Extract the [X, Y] coordinate from the center of the cell holding the provided text.  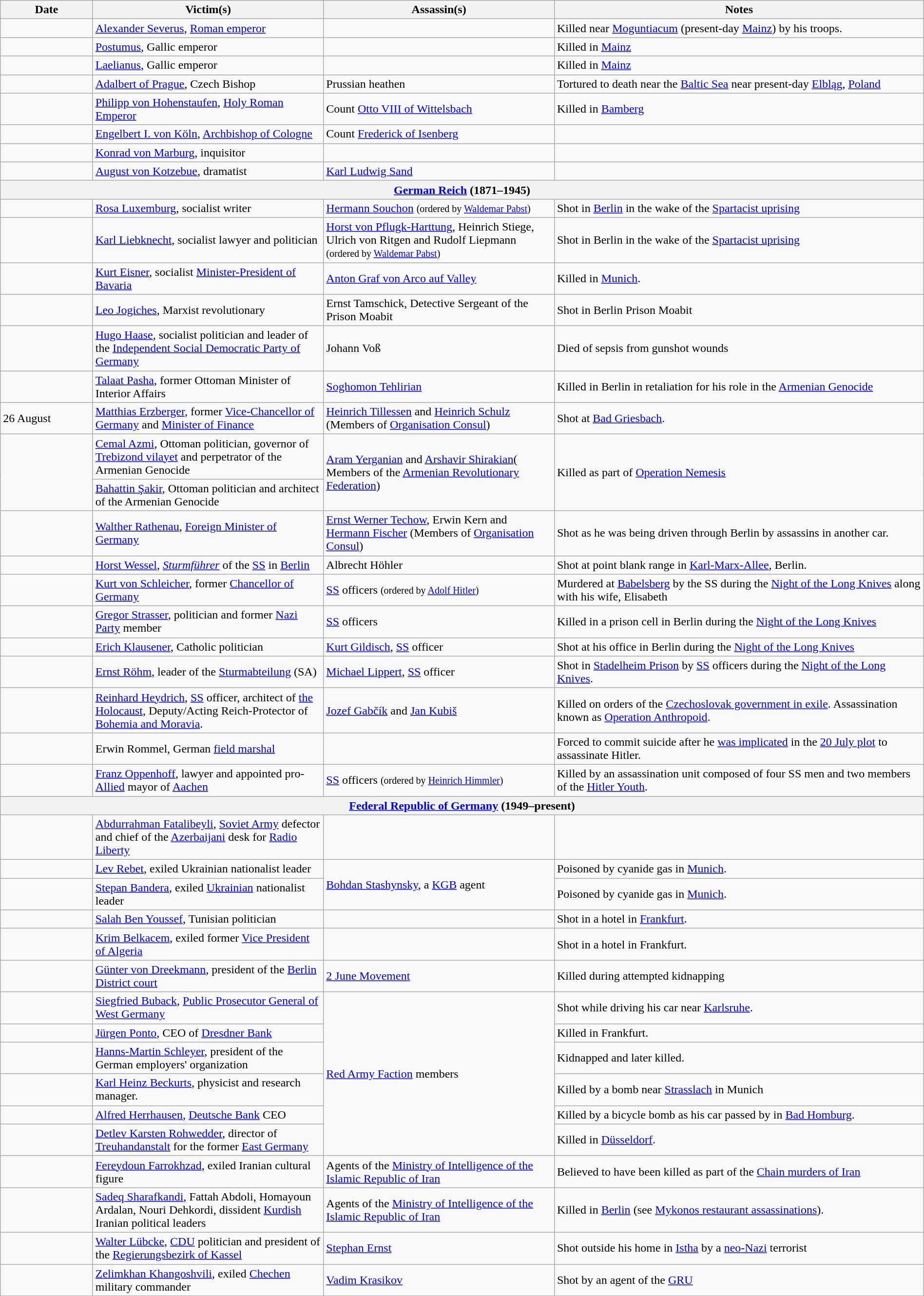
Engelbert I. von Köln, Archbishop of Cologne [208, 134]
Anton Graf von Arco auf Valley [439, 278]
Kidnapped and later killed. [739, 1058]
Killed in Berlin in retaliation for his role in the Armenian Genocide [739, 387]
Günter von Dreekmann, president of the Berlin District court [208, 976]
Killed in Berlin (see Mykonos restaurant assassinations). [739, 1210]
Karl Liebknecht, socialist lawyer and politician [208, 240]
Count Frederick of Isenberg [439, 134]
Hugo Haase, socialist politician and leader of the Independent Social Democratic Party of Germany [208, 348]
Shot at his office in Berlin during the Night of the Long Knives [739, 647]
Albrecht Höhler [439, 565]
August von Kotzebue, dramatist [208, 171]
2 June Movement [439, 976]
Killed during attempted kidnapping [739, 976]
Died of sepsis from gunshot wounds [739, 348]
Abdurrahman Fatalibeyli, Soviet Army defector and chief of the Azerbaijani desk for Radio Liberty [208, 837]
Kurt von Schleicher, former Chancellor of Germany [208, 590]
Shot at Bad Griesbach. [739, 418]
Stephan Ernst [439, 1248]
Cemal Azmi, Ottoman politician, governor of Trebizond vilayet and perpetrator of the Armenian Genocide [208, 457]
Siegfried Buback, Public Prosecutor General of West Germany [208, 1008]
Horst Wessel, Sturmführer of the SS in Berlin [208, 565]
Karl Heinz Beckurts, physicist and research manager. [208, 1090]
Tortured to death near the Baltic Sea near present-day Elbląg, Poland [739, 84]
German Reich (1871–1945) [462, 190]
SS officers [439, 622]
Murdered at Babelsberg by the SS during the Night of the Long Knives along with his wife, Elisabeth [739, 590]
Soghomon Tehlirian [439, 387]
Killed as part of Operation Nemesis [739, 473]
SS officers (ordered by Heinrich Himmler) [439, 780]
Notes [739, 10]
Hanns-Martin Schleyer, president of the German employers' organization [208, 1058]
Bohdan Stashynsky, a KGB agent [439, 885]
Killed in Düsseldorf. [739, 1140]
Shot at point blank range in Karl-Marx-Allee, Berlin. [739, 565]
Hermann Souchon (ordered by Waldemar Pabst) [439, 208]
Forced to commit suicide after he was implicated in the 20 July plot to assassinate Hitler. [739, 749]
Leo Jogiches, Marxist revolutionary [208, 310]
Kurt Eisner, socialist Minister-President of Bavaria [208, 278]
Red Army Faction members [439, 1074]
Krim Belkacem, exiled former Vice President of Algeria [208, 945]
Erwin Rommel, German field marshal [208, 749]
Erich Klausener, Catholic politician [208, 647]
Alfred Herrhausen, Deutsche Bank CEO [208, 1115]
Assassin(s) [439, 10]
Sadeq Sharafkandi, Fattah Abdoli, Homayoun Ardalan, Nouri Dehkordi, dissident Kurdish Iranian political leaders [208, 1210]
Shot outside his home in Istha by a neo-Nazi terrorist [739, 1248]
Killed by an assassination unit composed of four SS men and two members of the Hitler Youth. [739, 780]
Rosa Luxemburg, socialist writer [208, 208]
Michael Lippert, SS officer [439, 672]
Laelianus, Gallic emperor [208, 65]
Franz Oppenhoff, lawyer and appointed pro-Allied mayor of Aachen [208, 780]
Shot as he was being driven through Berlin by assassins in another car. [739, 533]
Horst von Pflugk-Harttung, Heinrich Stiege, Ulrich von Ritgen and Rudolf Liepmann (ordered by Waldemar Pabst) [439, 240]
Killed by a bomb near Strasslach in Munich [739, 1090]
Killed in Frankfurt. [739, 1033]
Heinrich Tillessen and Heinrich Schulz (Members of Organisation Consul) [439, 418]
Date [47, 10]
Lev Rebet, exiled Ukrainian nationalist leader [208, 869]
Johann Voß [439, 348]
Count Otto VIII of Wittelsbach [439, 109]
Killed by a bicycle bomb as his car passed by in Bad Homburg. [739, 1115]
Gregor Strasser, politician and former Nazi Party member [208, 622]
Konrad von Marburg, inquisitor [208, 153]
Detlev Karsten Rohwedder, director of Treuhandanstalt for the former East Germany [208, 1140]
Aram Yerganian and Arshavir Shirakian( Members of the Armenian Revolutionary Federation) [439, 473]
Shot in Berlin Prison Moabit [739, 310]
Adalbert of Prague, Czech Bishop [208, 84]
26 August [47, 418]
Walter Lübcke, CDU politician and president of the Regierungsbezirk of Kassel [208, 1248]
Stepan Bandera, exiled Ukrainian nationalist leader [208, 894]
Ernst Werner Techow, Erwin Kern and Hermann Fischer (Members of Organisation Consul) [439, 533]
Federal Republic of Germany (1949–present) [462, 806]
Killed near Moguntiacum (present-day Mainz) by his troops. [739, 28]
Bahattin Şakir, Ottoman politician and architect of the Armenian Genocide [208, 495]
Kurt Gildisch, SS officer [439, 647]
Ernst Tamschick, Detective Sergeant of the Prison Moabit [439, 310]
SS officers (ordered by Adolf Hitler) [439, 590]
Ernst Röhm, leader of the Sturmabteilung (SA) [208, 672]
Shot in Stadelheim Prison by SS officers during the Night of the Long Knives. [739, 672]
Killed in Bamberg [739, 109]
Jürgen Ponto, CEO of Dresdner Bank [208, 1033]
Karl Ludwig Sand [439, 171]
Zelimkhan Khangoshvili, exiled Chechen military commander [208, 1280]
Walther Rathenau, Foreign Minister of Germany [208, 533]
Fereydoun Farrokhzad, exiled Iranian cultural figure [208, 1172]
Killed in a prison cell in Berlin during the Night of the Long Knives [739, 622]
Vadim Krasikov [439, 1280]
Victim(s) [208, 10]
Philipp von Hohenstaufen, Holy Roman Emperor [208, 109]
Shot while driving his car near Karlsruhe. [739, 1008]
Killed on orders of the Czechoslovak government in exile. Assassination known as Operation Anthropoid. [739, 710]
Salah Ben Youssef, Tunisian politician [208, 919]
Alexander Severus, Roman emperor [208, 28]
Believed to have been killed as part of the Chain murders of Iran [739, 1172]
Jozef Gabčík and Jan Kubiš [439, 710]
Reinhard Heydrich, SS officer, architect of the Holocaust, Deputy/Acting Reich-Protector of Bohemia and Moravia. [208, 710]
Postumus, Gallic emperor [208, 47]
Talaat Pasha, former Ottoman Minister of Interior Affairs [208, 387]
Killed in Munich. [739, 278]
Prussian heathen [439, 84]
Matthias Erzberger, former Vice-Chancellor of Germany and Minister of Finance [208, 418]
Shot by an agent of the GRU [739, 1280]
